Detect which cell encompasses the target text, then output its (X, Y) center coordinate. 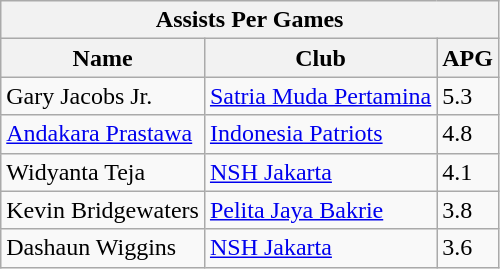
Assists Per Games (250, 20)
Club (320, 58)
Widyanta Teja (103, 172)
4.8 (468, 134)
4.1 (468, 172)
APG (468, 58)
Pelita Jaya Bakrie (320, 210)
3.8 (468, 210)
Kevin Bridgewaters (103, 210)
Satria Muda Pertamina (320, 96)
5.3 (468, 96)
Gary Jacobs Jr. (103, 96)
Dashaun Wiggins (103, 248)
Indonesia Patriots (320, 134)
Andakara Prastawa (103, 134)
3.6 (468, 248)
Name (103, 58)
